Determine the [X, Y] coordinate at the center of the cell enclosing the given text.  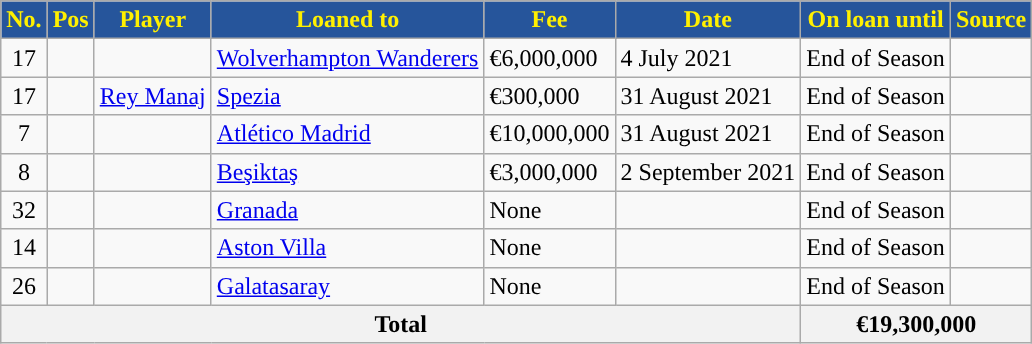
Aston Villa [348, 248]
€300,000 [550, 96]
Pos [70, 20]
Wolverhampton Wanderers [348, 58]
2 September 2021 [708, 172]
Date [708, 20]
Loaned to [348, 20]
Galatasaray [348, 286]
Atlético Madrid [348, 134]
No. [24, 20]
Rey Manaj [152, 96]
Source [990, 20]
Beşiktaş [348, 172]
14 [24, 248]
32 [24, 210]
8 [24, 172]
€19,300,000 [916, 324]
26 [24, 286]
7 [24, 134]
€3,000,000 [550, 172]
On loan until [876, 20]
4 July 2021 [708, 58]
€6,000,000 [550, 58]
€10,000,000 [550, 134]
Granada [348, 210]
Fee [550, 20]
Spezia [348, 96]
Player [152, 20]
Total [401, 324]
